Pinpoint the cell where the given text exists, returning its [x, y] midpoint coordinate. 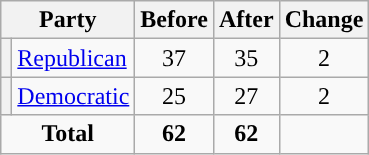
Party [68, 20]
Change [324, 20]
Republican [74, 58]
27 [246, 96]
After [246, 20]
25 [174, 96]
Democratic [74, 96]
Before [174, 20]
35 [246, 58]
Total [68, 134]
37 [174, 58]
